Capture the cell that displays the provided text and extract its (X, Y) central coordinate. 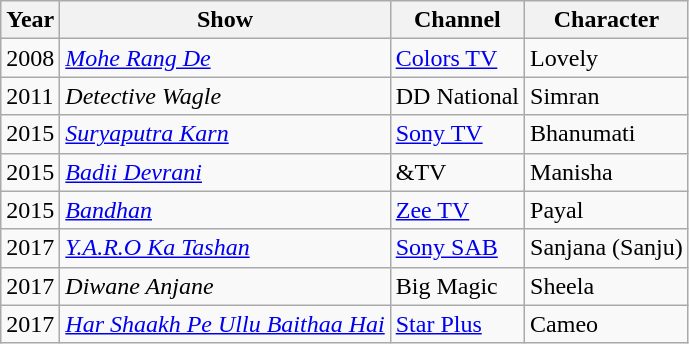
Cameo (607, 324)
Sheela (607, 286)
Show (225, 20)
Sony TV (457, 134)
Star Plus (457, 324)
Badii Devrani (225, 172)
Channel (457, 20)
Lovely (607, 58)
Har Shaakh Pe Ullu Baithaa Hai (225, 324)
Detective Wagle (225, 96)
Manisha (607, 172)
Colors TV (457, 58)
Suryaputra Karn (225, 134)
Payal (607, 210)
Big Magic (457, 286)
Character (607, 20)
Mohe Rang De (225, 58)
2008 (30, 58)
Sony SAB (457, 248)
Diwane Anjane (225, 286)
2011 (30, 96)
Sanjana (Sanju) (607, 248)
Year (30, 20)
Zee TV (457, 210)
Simran (607, 96)
Y.A.R.O Ka Tashan (225, 248)
Bandhan (225, 210)
DD National (457, 96)
Bhanumati (607, 134)
&TV (457, 172)
